Return [x, y] of the center of cell containing provided text 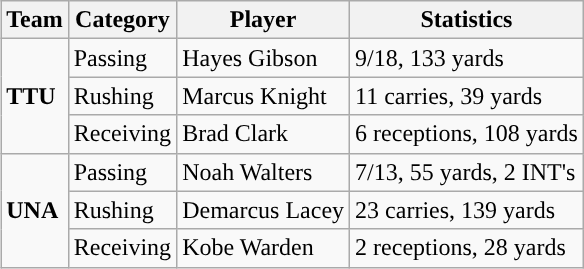
23 carries, 139 yards [467, 210]
TTU [35, 96]
6 receptions, 108 yards [467, 134]
2 receptions, 28 yards [467, 248]
Brad Clark [264, 134]
Hayes Gibson [264, 58]
Demarcus Lacey [264, 210]
9/18, 133 yards [467, 58]
UNA [35, 210]
Team [35, 20]
11 carries, 39 yards [467, 96]
Noah Walters [264, 172]
7/13, 55 yards, 2 INT's [467, 172]
Marcus Knight [264, 96]
Player [264, 20]
Category [122, 20]
Kobe Warden [264, 248]
Statistics [467, 20]
